Find where the given text appears and provide that cell's center as (X, Y) coordinate. 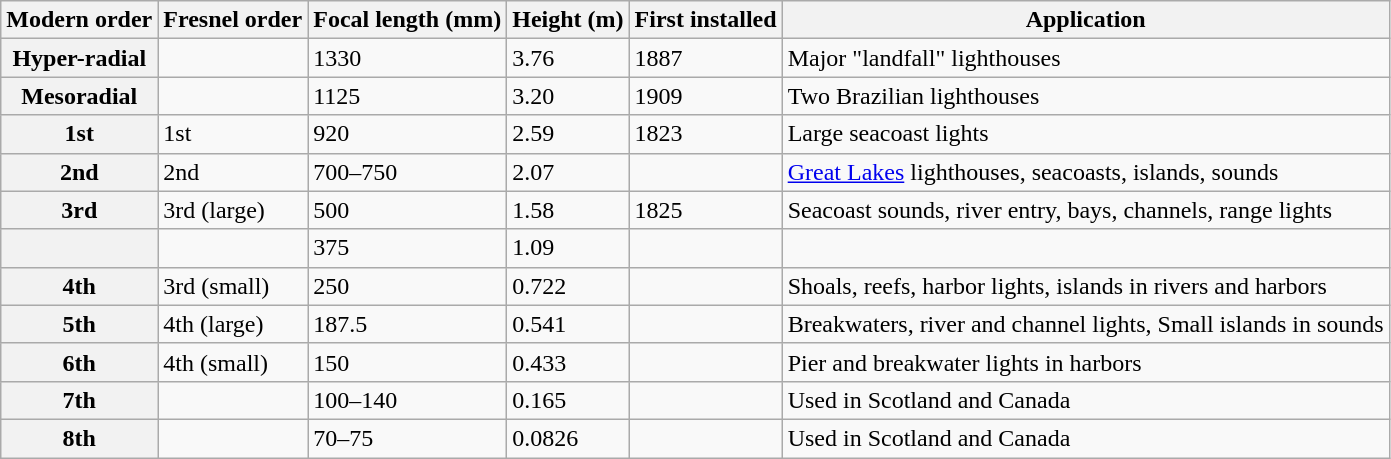
0.541 (568, 324)
0.165 (568, 400)
3.20 (568, 96)
Great Lakes lighthouses, seacoasts, islands, sounds (1086, 172)
5th (80, 324)
4th (small) (233, 362)
2.59 (568, 134)
Large seacoast lights (1086, 134)
2.07 (568, 172)
Focal length (mm) (408, 20)
150 (408, 362)
Seacoast sounds, river entry, bays, channels, range lights (1086, 210)
Shoals, reefs, harbor lights, islands in rivers and harbors (1086, 286)
Fresnel order (233, 20)
3rd (80, 210)
First installed (706, 20)
4th (80, 286)
1330 (408, 58)
187.5 (408, 324)
Mesoradial (80, 96)
0.0826 (568, 438)
Modern order (80, 20)
4th (large) (233, 324)
0.433 (568, 362)
1887 (706, 58)
Major "landfall" lighthouses (1086, 58)
1125 (408, 96)
Pier and breakwater lights in harbors (1086, 362)
0.722 (568, 286)
3rd (large) (233, 210)
1823 (706, 134)
100–140 (408, 400)
250 (408, 286)
1.09 (568, 248)
6th (80, 362)
1.58 (568, 210)
1825 (706, 210)
7th (80, 400)
Two Brazilian lighthouses (1086, 96)
8th (80, 438)
Hyper-radial (80, 58)
Height (m) (568, 20)
375 (408, 248)
Breakwaters, river and channel lights, Small islands in sounds (1086, 324)
500 (408, 210)
3rd (small) (233, 286)
920 (408, 134)
Application (1086, 20)
3.76 (568, 58)
1909 (706, 96)
700–750 (408, 172)
70–75 (408, 438)
